Provide the (X, Y) coordinate of the cell's center where the given text is located.  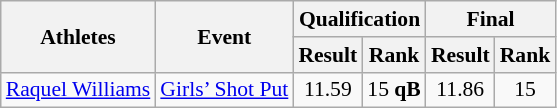
Event (224, 36)
Qualification (359, 19)
Final (490, 19)
11.59 (328, 90)
15 qB (394, 90)
Raquel Williams (78, 90)
15 (526, 90)
11.86 (460, 90)
Athletes (78, 36)
Girls’ Shot Put (224, 90)
